Return (x, y) of the center of cell containing provided text 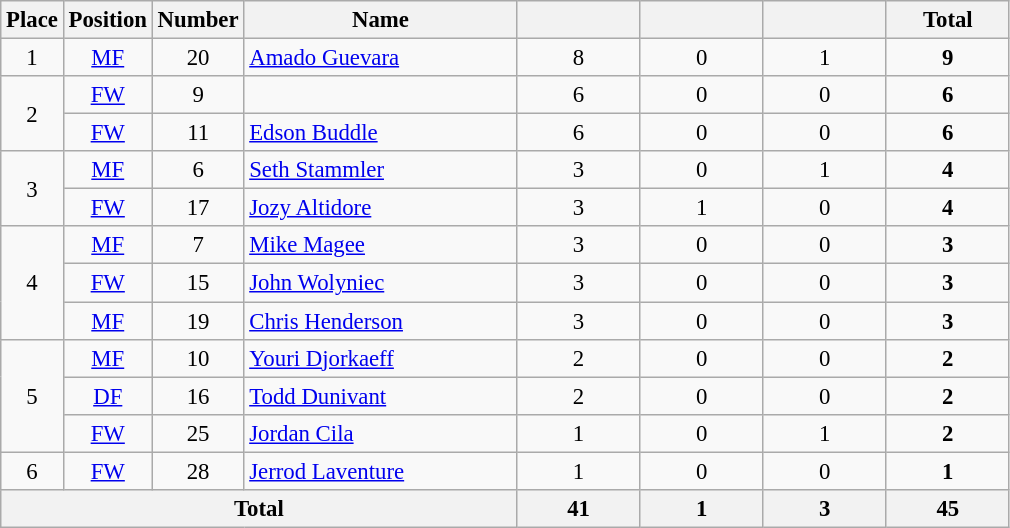
Position (108, 20)
Edson Buddle (380, 133)
10 (198, 358)
Youri Djorkaeff (380, 358)
Place (32, 20)
20 (198, 58)
Seth Stammler (380, 170)
15 (198, 283)
Jerrod Laventure (380, 471)
Name (380, 20)
Todd Dunivant (380, 396)
7 (198, 245)
45 (948, 509)
41 (578, 509)
8 (578, 58)
Chris Henderson (380, 321)
17 (198, 208)
John Wolyniec (380, 283)
Jordan Cila (380, 433)
Mike Magee (380, 245)
16 (198, 396)
5 (32, 396)
Number (198, 20)
DF (108, 396)
Jozy Altidore (380, 208)
11 (198, 133)
28 (198, 471)
Amado Guevara (380, 58)
19 (198, 321)
25 (198, 433)
